Pinpoint the cell where the given text exists, returning its [x, y] midpoint coordinate. 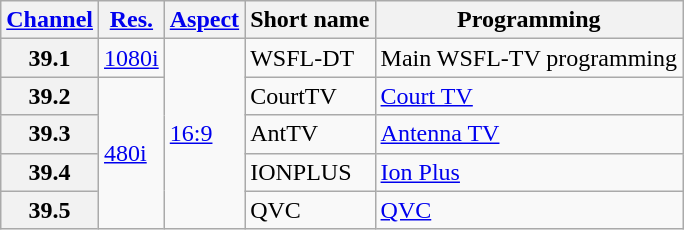
39.5 [50, 210]
39.3 [50, 134]
WSFL-DT [310, 58]
1080i [132, 58]
Court TV [529, 96]
Programming [529, 20]
Ion Plus [529, 172]
Res. [132, 20]
Aspect [204, 20]
Channel [50, 20]
16:9 [204, 134]
39.1 [50, 58]
Main WSFL-TV programming [529, 58]
Antenna TV [529, 134]
AntTV [310, 134]
CourtTV [310, 96]
480i [132, 153]
39.4 [50, 172]
Short name [310, 20]
IONPLUS [310, 172]
39.2 [50, 96]
